Locate the cell with the specified text and output its [x, y] center coordinate. 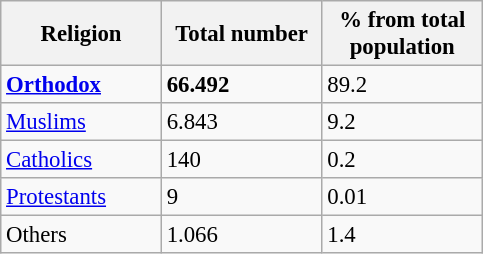
% from total population [402, 34]
66.492 [242, 85]
Others [82, 235]
Orthodox [82, 85]
9.2 [402, 122]
Catholics [82, 160]
Religion [82, 34]
Muslims [82, 122]
9 [242, 197]
1.4 [402, 235]
0.2 [402, 160]
89.2 [402, 85]
0.01 [402, 197]
Total number [242, 34]
1.066 [242, 235]
6.843 [242, 122]
Protestants [82, 197]
140 [242, 160]
